Capture the cell that displays the provided text and extract its [x, y] central coordinate. 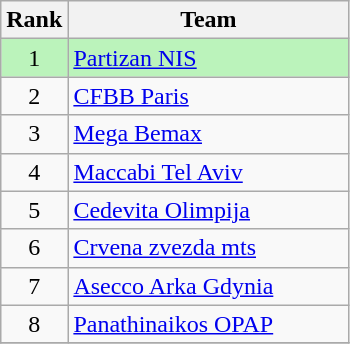
1 [34, 58]
6 [34, 248]
Team [208, 20]
4 [34, 172]
7 [34, 286]
5 [34, 210]
3 [34, 134]
CFBB Paris [208, 96]
Rank [34, 20]
Asecco Arka Gdynia [208, 286]
Crvena zvezda mts [208, 248]
Panathinaikos OPAP [208, 324]
2 [34, 96]
Maccabi Tel Aviv [208, 172]
Partizan NIS [208, 58]
Mega Bemax [208, 134]
Cedevita Olimpija [208, 210]
8 [34, 324]
